Determine the [x, y] coordinate at the center of the cell enclosing the given text.  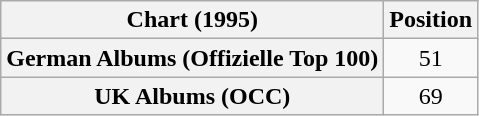
UK Albums (OCC) [192, 96]
51 [431, 58]
German Albums (Offizielle Top 100) [192, 58]
Position [431, 20]
Chart (1995) [192, 20]
69 [431, 96]
